Extract the (X, Y) coordinate from the center of the cell holding the provided text.  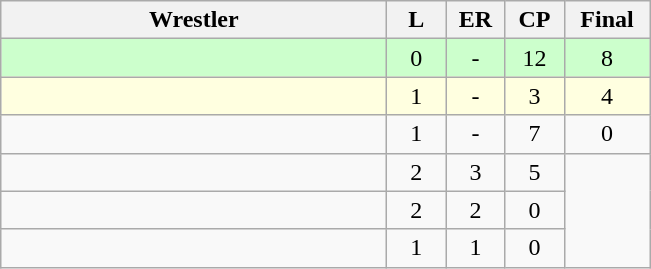
7 (534, 134)
Final (607, 20)
CP (534, 20)
8 (607, 58)
Wrestler (194, 20)
4 (607, 96)
12 (534, 58)
L (416, 20)
ER (476, 20)
5 (534, 172)
